Locate the cell with the specified text and output its (x, y) center coordinate. 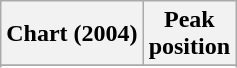
Peakposition (189, 34)
Chart (2004) (72, 34)
